From the cell containing the given text, extract its center point as (x, y) coordinate. 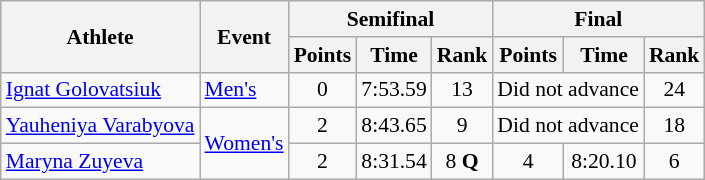
24 (674, 90)
8:43.65 (394, 126)
Ignat Golovatsiuk (100, 90)
13 (462, 90)
Yauheniya Varabyova (100, 126)
0 (323, 90)
Maryna Zuyeva (100, 162)
8 Q (462, 162)
Athlete (100, 36)
6 (674, 162)
Semifinal (391, 19)
Final (598, 19)
8:31.54 (394, 162)
18 (674, 126)
8:20.10 (604, 162)
Women's (244, 144)
7:53.59 (394, 90)
Event (244, 36)
Men's (244, 90)
9 (462, 126)
4 (528, 162)
